Identify which cell holds the provided text, then report its [X, Y] central coordinate. 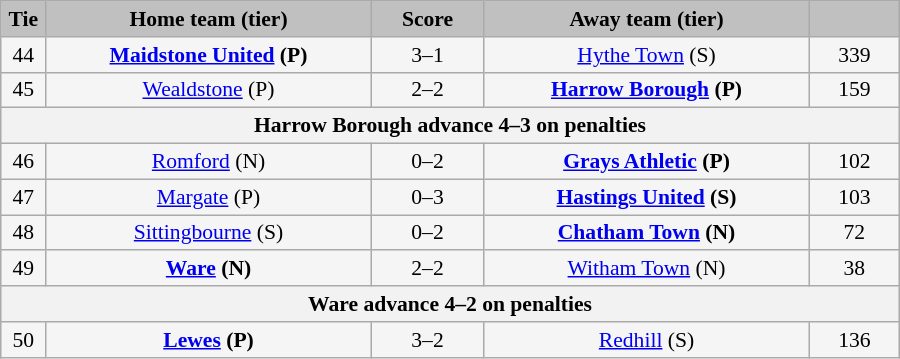
45 [24, 90]
Margate (P) [209, 197]
Harrow Borough (P) [647, 90]
Score [427, 19]
Chatham Town (N) [647, 233]
47 [24, 197]
102 [854, 162]
44 [24, 55]
Sittingbourne (S) [209, 233]
50 [24, 340]
3–2 [427, 340]
0–3 [427, 197]
339 [854, 55]
Grays Athletic (P) [647, 162]
Witham Town (N) [647, 269]
Harrow Borough advance 4–3 on penalties [450, 126]
Home team (tier) [209, 19]
Hastings United (S) [647, 197]
Ware advance 4–2 on penalties [450, 304]
38 [854, 269]
Hythe Town (S) [647, 55]
103 [854, 197]
Ware (N) [209, 269]
Tie [24, 19]
3–1 [427, 55]
48 [24, 233]
Lewes (P) [209, 340]
Romford (N) [209, 162]
49 [24, 269]
Wealdstone (P) [209, 90]
Away team (tier) [647, 19]
Maidstone United (P) [209, 55]
46 [24, 162]
136 [854, 340]
159 [854, 90]
Redhill (S) [647, 340]
72 [854, 233]
